Detect which cell encompasses the target text, then output its (x, y) center coordinate. 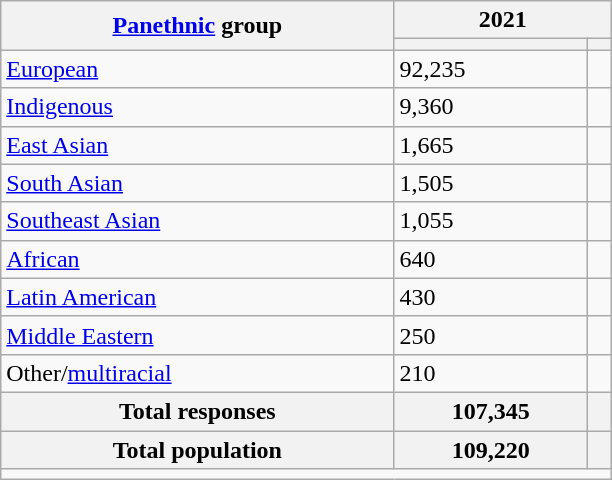
Panethnic group (198, 26)
92,235 (491, 69)
African (198, 259)
Indigenous (198, 107)
2021 (503, 20)
Southeast Asian (198, 221)
Total responses (198, 411)
9,360 (491, 107)
640 (491, 259)
1,665 (491, 145)
Other/multiracial (198, 373)
430 (491, 297)
Latin American (198, 297)
107,345 (491, 411)
109,220 (491, 449)
Total population (198, 449)
1,505 (491, 183)
South Asian (198, 183)
1,055 (491, 221)
250 (491, 335)
Middle Eastern (198, 335)
European (198, 69)
210 (491, 373)
East Asian (198, 145)
